Identify which cell holds the provided text, then report its [x, y] central coordinate. 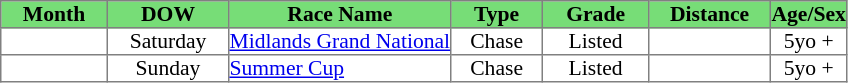
Midlands Grand National [340, 42]
Type [497, 14]
Age/Sex [808, 14]
DOW [168, 14]
Saturday [168, 42]
Race Name [340, 14]
Month [54, 14]
Sunday [168, 68]
Grade [595, 14]
Distance [710, 14]
Summer Cup [340, 68]
